Capture the cell that displays the provided text and extract its [x, y] central coordinate. 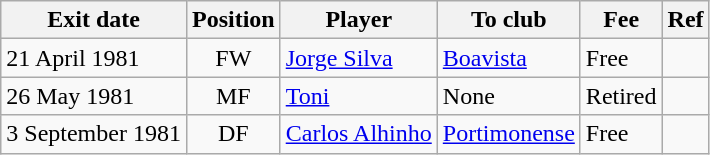
Ref [686, 20]
Fee [621, 20]
Position [233, 20]
Player [358, 20]
Exit date [94, 20]
FW [233, 58]
3 September 1981 [94, 134]
Retired [621, 96]
26 May 1981 [94, 96]
To club [508, 20]
None [508, 96]
MF [233, 96]
Carlos Alhinho [358, 134]
Boavista [508, 58]
Toni [358, 96]
21 April 1981 [94, 58]
Portimonense [508, 134]
Jorge Silva [358, 58]
DF [233, 134]
